Capture the cell that displays the provided text and extract its (X, Y) central coordinate. 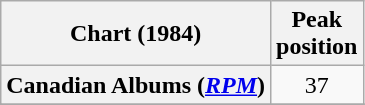
37 (317, 85)
Chart (1984) (136, 34)
Canadian Albums (RPM) (136, 85)
Peak position (317, 34)
